For the text-containing cell, return its midpoint in (x, y) coordinate format. 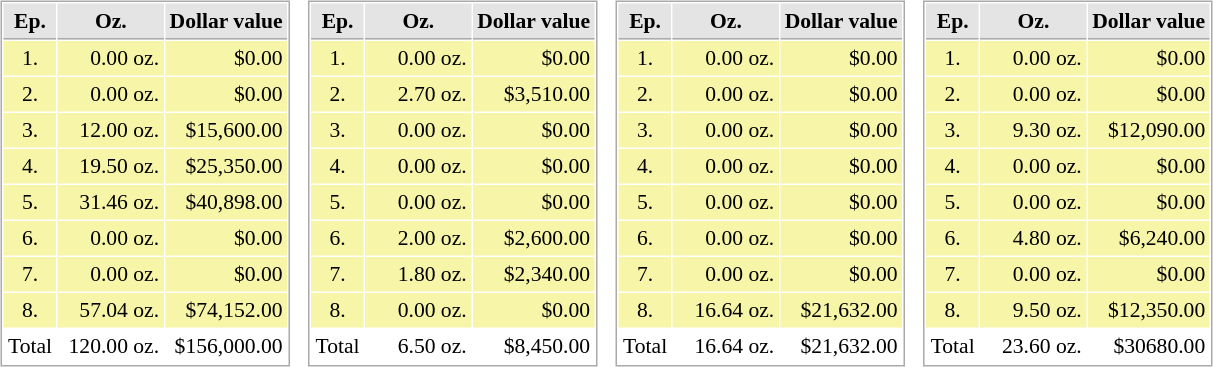
$156,000.00 (226, 346)
$3,510.00 (534, 94)
4.80 oz. (1034, 238)
57.04 oz. (111, 310)
9.50 oz. (1034, 310)
12.00 oz. (111, 130)
23.60 oz. (1034, 346)
2.70 oz. (419, 94)
9.30 oz. (1034, 130)
$74,152.00 (226, 310)
2.00 oz. (419, 238)
$40,898.00 (226, 202)
1.80 oz. (419, 274)
120.00 oz. (111, 346)
$25,350.00 (226, 166)
19.50 oz. (111, 166)
$12,090.00 (1149, 130)
$30680.00 (1149, 346)
$12,350.00 (1149, 310)
31.46 oz. (111, 202)
$8,450.00 (534, 346)
$15,600.00 (226, 130)
$2,600.00 (534, 238)
6.50 oz. (419, 346)
$2,340.00 (534, 274)
$6,240.00 (1149, 238)
